From the cell containing the given text, extract its center point as [x, y] coordinate. 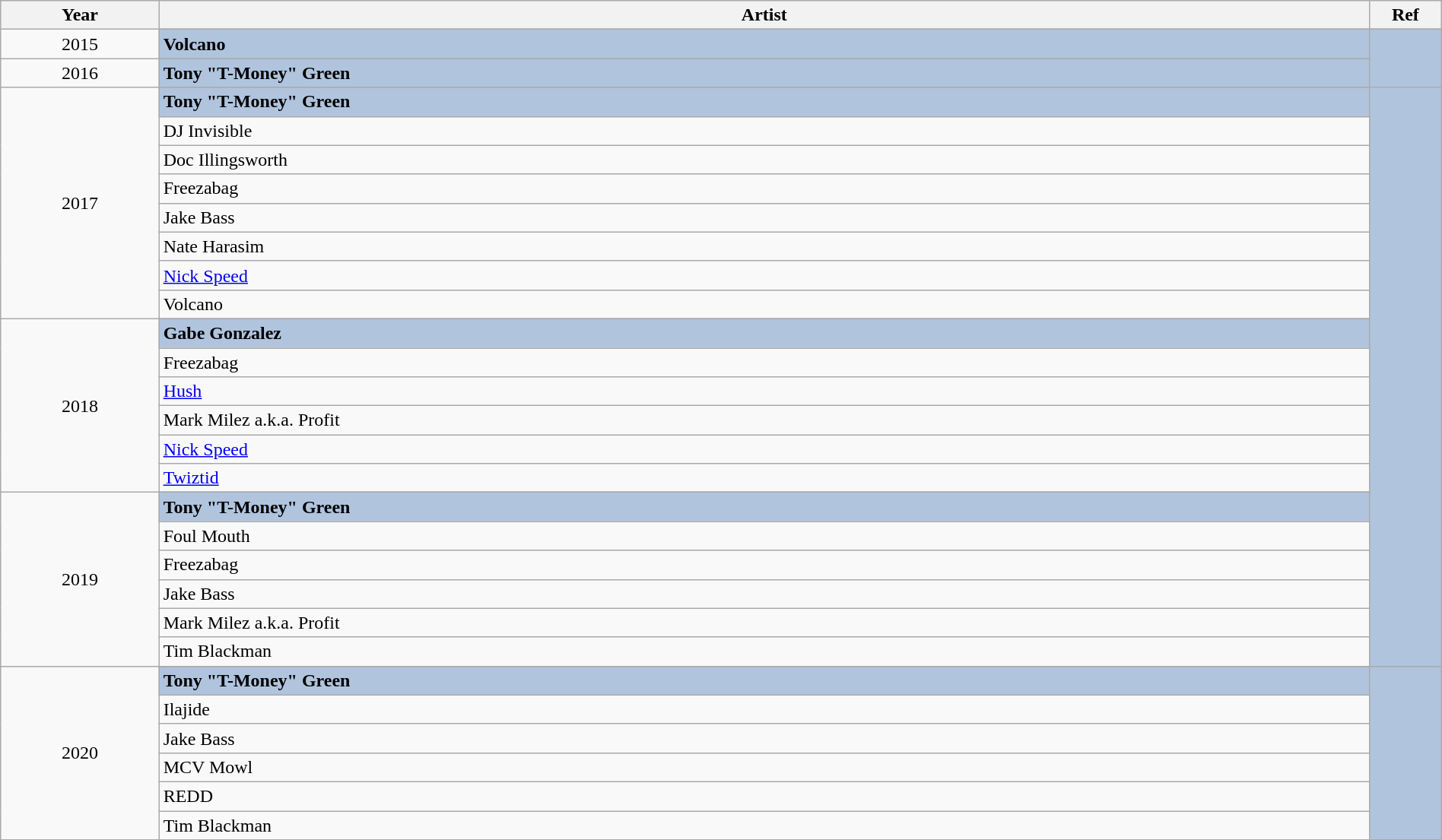
Year [80, 15]
2020 [80, 753]
DJ Invisible [764, 131]
REDD [764, 796]
2019 [80, 579]
2015 [80, 44]
2017 [80, 203]
Hush [764, 391]
2018 [80, 405]
Artist [764, 15]
2016 [80, 73]
MCV Mowl [764, 767]
Gabe Gonzalez [764, 333]
Twiztid [764, 478]
Foul Mouth [764, 536]
Doc Illingsworth [764, 160]
Nate Harasim [764, 246]
Ilajide [764, 709]
Ref [1405, 15]
